From the cell containing the given text, extract its center point as [x, y] coordinate. 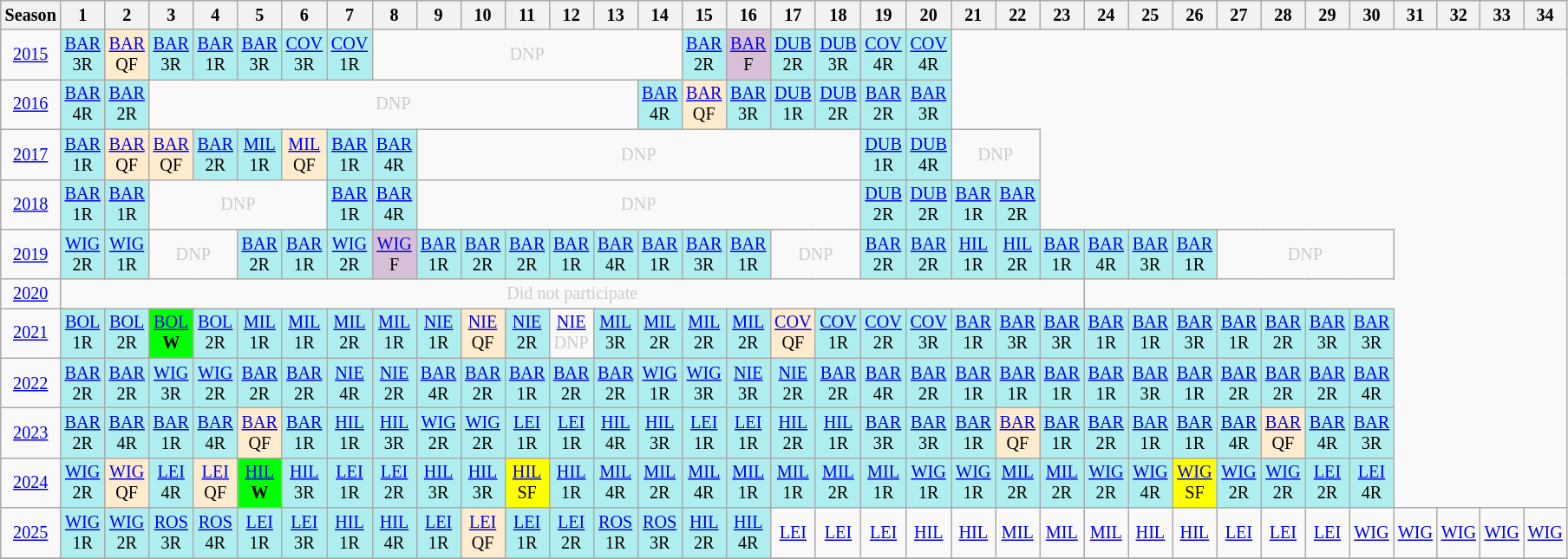
WIG4R [1150, 483]
32 [1459, 16]
DUB4R [929, 154]
7 [350, 16]
NIEQF [482, 334]
COVQF [793, 334]
19 [884, 16]
2018 [31, 205]
31 [1415, 16]
BOLW [172, 334]
11 [527, 16]
Did not participate [572, 294]
MIL3R [616, 334]
2016 [31, 105]
33 [1502, 16]
2024 [31, 483]
17 [793, 16]
14 [659, 16]
DUB3R [838, 55]
6 [304, 16]
2017 [31, 154]
8 [394, 16]
HILSF [527, 483]
2025 [31, 533]
COV2R [884, 334]
NIE4R [350, 383]
28 [1284, 16]
WIGQF [127, 483]
2 [127, 16]
22 [1018, 16]
27 [1238, 16]
20 [929, 16]
2019 [31, 255]
WIGF [394, 255]
5 [260, 16]
Season [31, 16]
BOL1R [83, 334]
10 [482, 16]
4 [215, 16]
HILW [260, 483]
2020 [31, 294]
2023 [31, 433]
NIEDNP [571, 334]
1 [83, 16]
BARF [748, 55]
9 [439, 16]
13 [616, 16]
2021 [31, 334]
WIGSF [1195, 483]
26 [1195, 16]
18 [838, 16]
ROS1R [616, 533]
16 [748, 16]
3 [172, 16]
MILQF [304, 154]
NIE1R [439, 334]
29 [1327, 16]
21 [973, 16]
25 [1150, 16]
12 [571, 16]
24 [1107, 16]
2022 [31, 383]
2015 [31, 55]
NIE3R [748, 383]
23 [1062, 16]
15 [704, 16]
30 [1372, 16]
ROS4R [215, 533]
LEI3R [304, 533]
34 [1545, 16]
